Scan for the cell matching the given text and deliver its (x, y) coordinate at center. 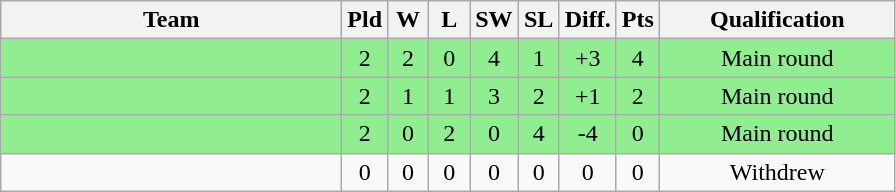
+3 (588, 58)
Pts (638, 20)
+1 (588, 96)
Team (172, 20)
Qualification (777, 20)
Withdrew (777, 172)
Pld (365, 20)
L (450, 20)
3 (494, 96)
SW (494, 20)
-4 (588, 134)
Diff. (588, 20)
SL (538, 20)
W (408, 20)
